Find where the given text appears and provide that cell's center as [X, Y] coordinate. 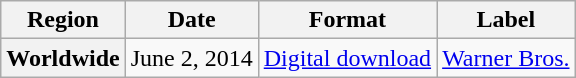
Date [192, 20]
Worldwide [63, 58]
June 2, 2014 [192, 58]
Format [347, 20]
Digital download [347, 58]
Region [63, 20]
Warner Bros. [506, 58]
Label [506, 20]
